Find where the given text appears and provide that cell's center as [x, y] coordinate. 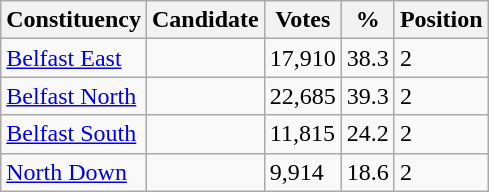
22,685 [302, 96]
Votes [302, 20]
Constituency [74, 20]
39.3 [368, 96]
Belfast North [74, 96]
% [368, 20]
Belfast East [74, 58]
24.2 [368, 134]
18.6 [368, 172]
38.3 [368, 58]
North Down [74, 172]
9,914 [302, 172]
11,815 [302, 134]
17,910 [302, 58]
Belfast South [74, 134]
Candidate [205, 20]
Position [441, 20]
